Capture the cell that displays the provided text and extract its [X, Y] central coordinate. 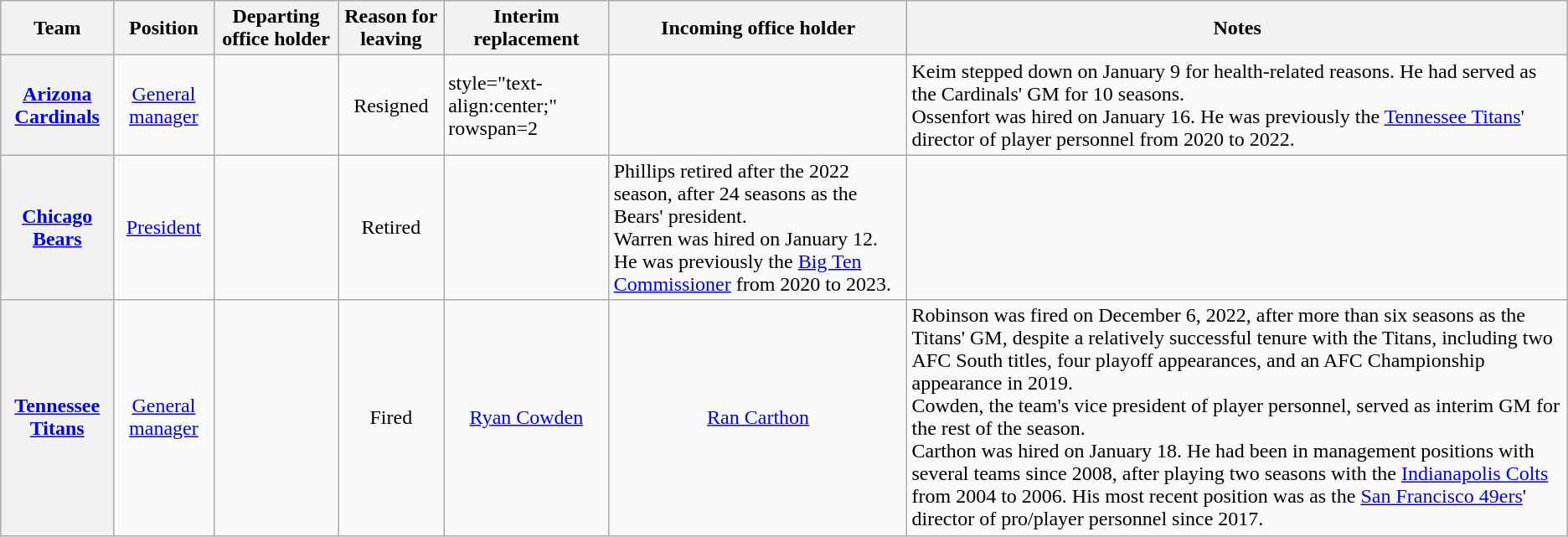
Resigned [391, 106]
Position [164, 28]
Arizona Cardinals [57, 106]
Team [57, 28]
Interim replacement [526, 28]
Incoming office holder [758, 28]
Tennessee Titans [57, 417]
Departing office holder [276, 28]
Ran Carthon [758, 417]
Chicago Bears [57, 228]
Notes [1237, 28]
Fired [391, 417]
Reason for leaving [391, 28]
Retired [391, 228]
Ryan Cowden [526, 417]
President [164, 228]
style="text-align:center;" rowspan=2 [526, 106]
